Provide the (X, Y) coordinate of the cell's center where the given text is located.  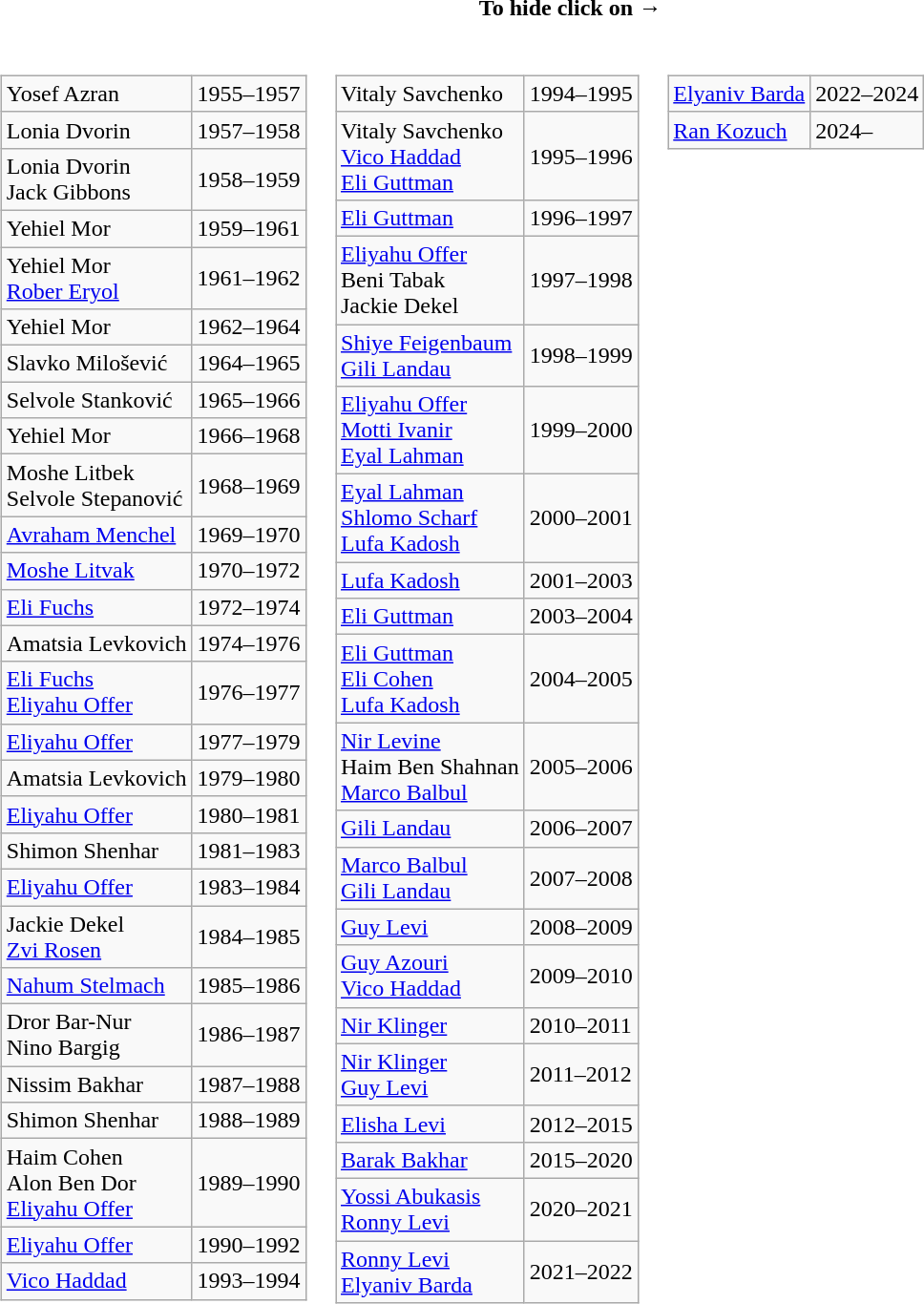
Barak Bakhar (430, 1160)
Elisha Levi (430, 1124)
1957–1958 (248, 130)
1998–1999 (580, 355)
Nir Levine Haim Ben Shahnan Marco Balbul (430, 767)
Shiye Feigenbaum Gili Landau (430, 355)
Slavko Milošević (96, 364)
Eyal Lahman Shlomo Scharf Lufa Kadosh (430, 518)
2024– (867, 130)
Marco Balbul Gili Landau (430, 878)
2005–2006 (580, 767)
1997–1998 (580, 280)
1996–1997 (580, 218)
Nahum Stelmach (96, 986)
Nissim Bakhar (96, 1084)
2006–2007 (580, 829)
Avraham Menchel (96, 535)
Lonia Dvorin (96, 130)
1970–1972 (248, 571)
Jackie Dekel Zvi Rosen (96, 936)
2004–2005 (580, 679)
2011–2012 (580, 1075)
1989–1990 (248, 1183)
1988–1989 (248, 1121)
1984–1985 (248, 936)
1985–1986 (248, 986)
1993–1994 (248, 1281)
Gili Landau (430, 829)
1962–1964 (248, 327)
Eliyahu Offer Beni Tabak Jackie Dekel (430, 280)
1964–1965 (248, 364)
Guy Levi (430, 927)
1981–1983 (248, 851)
1983–1984 (248, 887)
2001–2003 (580, 580)
1987–1988 (248, 1084)
Selvole Stanković (96, 400)
Moshe Litvak (96, 571)
1994–1995 (580, 94)
Ronny Levi Elyaniv Barda (430, 1272)
Guy Azouri Vico Haddad (430, 976)
2020–2021 (580, 1209)
2007–2008 (580, 878)
1968–1969 (248, 485)
Lufa Kadosh (430, 580)
1955–1957 (248, 94)
1959–1961 (248, 228)
Eliyahu Offer Motti Ivanir Eyal Lahman (430, 431)
Eli Guttman Eli Cohen Lufa Kadosh (430, 679)
1980–1981 (248, 814)
1965–1966 (248, 400)
1999–2000 (580, 431)
2022–2024 (867, 94)
2003–2004 (580, 617)
Eli Fuchs (96, 607)
1979–1980 (248, 778)
Haim Cohen Alon Ben Dor Eliyahu Offer (96, 1183)
Moshe Litbek Selvole Stepanović (96, 485)
1990–1992 (248, 1245)
2012–2015 (580, 1124)
2021–2022 (580, 1272)
Lonia Dvorin Jack Gibbons (96, 179)
1976–1977 (248, 693)
2010–2011 (580, 1025)
Nir Klinger (430, 1025)
2015–2020 (580, 1160)
Eli Fuchs Eliyahu Offer (96, 693)
1986–1987 (248, 1035)
2000–2001 (580, 518)
1972–1974 (248, 607)
2009–2010 (580, 976)
Vitaly Savchenko Vico Haddad Eli Guttman (430, 156)
1974–1976 (248, 643)
Dror Bar-Nur Nino Bargig (96, 1035)
1977–1979 (248, 742)
1995–1996 (580, 156)
1969–1970 (248, 535)
1966–1968 (248, 436)
Yosef Azran (96, 94)
Yossi Abukasis Ronny Levi (430, 1209)
1961–1962 (248, 277)
Vitaly Savchenko (430, 94)
Yehiel Mor Rober Eryol (96, 277)
Elyaniv Barda (739, 94)
Ran Kozuch (739, 130)
Vico Haddad (96, 1281)
1958–1959 (248, 179)
2008–2009 (580, 927)
Nir Klinger Guy Levi (430, 1075)
